Capture the cell that displays the provided text and extract its [x, y] central coordinate. 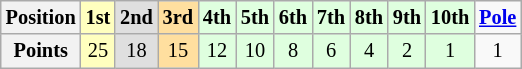
8 [293, 51]
9th [407, 17]
1st [98, 17]
Position [41, 17]
2nd [136, 17]
3rd [178, 17]
12 [217, 51]
6th [293, 17]
18 [136, 51]
15 [178, 51]
Pole [498, 17]
5th [255, 17]
7th [331, 17]
6 [331, 51]
10th [450, 17]
10 [255, 51]
4th [217, 17]
2 [407, 51]
4 [369, 51]
8th [369, 17]
25 [98, 51]
Points [41, 51]
